Scan for the cell matching the given text and deliver its (x, y) coordinate at center. 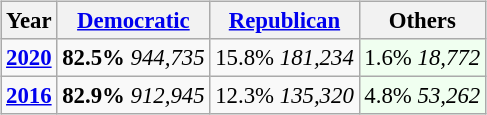
Republican (284, 21)
2016 (29, 96)
Year (29, 21)
2020 (29, 58)
1.6% 18,772 (422, 58)
82.5% 944,735 (134, 58)
82.9% 912,945 (134, 96)
4.8% 53,262 (422, 96)
Others (422, 21)
12.3% 135,320 (284, 96)
Democratic (134, 21)
15.8% 181,234 (284, 58)
